Determine the (x, y) coordinate at the center of the cell enclosing the given text.  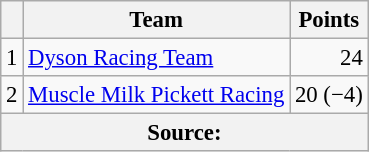
2 (12, 95)
24 (329, 58)
20 (−4) (329, 95)
Team (156, 20)
Muscle Milk Pickett Racing (156, 95)
1 (12, 58)
Source: (184, 133)
Dyson Racing Team (156, 58)
Points (329, 20)
